Extract the (X, Y) coordinate from the center of the cell holding the provided text.  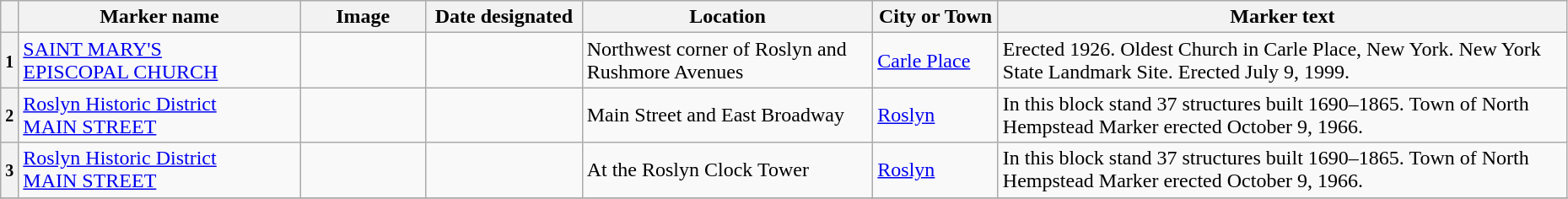
1 (10, 61)
Date designated (504, 17)
Erected 1926. Oldest Church in Carle Place, New York. New York State Landmark Site. Erected July 9, 1999. (1282, 61)
Northwest corner of Roslyn and Rushmore Avenues (727, 61)
Carle Place (936, 61)
3 (10, 170)
Image (363, 17)
SAINT MARY'SEPISCOPAL CHURCH (159, 61)
City or Town (936, 17)
Marker name (159, 17)
Main Street and East Broadway (727, 115)
Location (727, 17)
Marker text (1282, 17)
2 (10, 115)
At the Roslyn Clock Tower (727, 170)
